Search for the cell housing the specified text and yield its [X, Y] center coordinate. 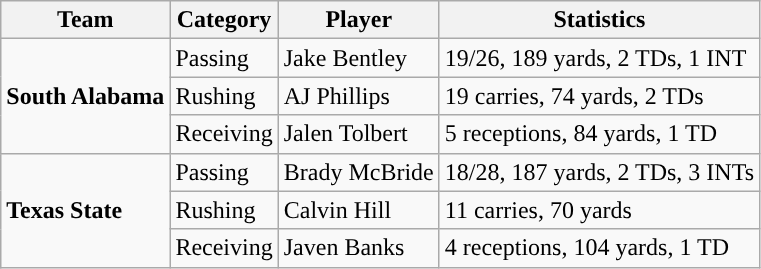
Javen Banks [358, 248]
Texas State [86, 210]
19 carries, 74 yards, 2 TDs [599, 96]
Player [358, 20]
South Alabama [86, 96]
Team [86, 20]
Jake Bentley [358, 58]
Category [224, 20]
18/28, 187 yards, 2 TDs, 3 INTs [599, 172]
Jalen Tolbert [358, 134]
4 receptions, 104 yards, 1 TD [599, 248]
Statistics [599, 20]
AJ Phillips [358, 96]
19/26, 189 yards, 2 TDs, 1 INT [599, 58]
Calvin Hill [358, 210]
Brady McBride [358, 172]
5 receptions, 84 yards, 1 TD [599, 134]
11 carries, 70 yards [599, 210]
